For the text-containing cell, return its midpoint in (X, Y) coordinate format. 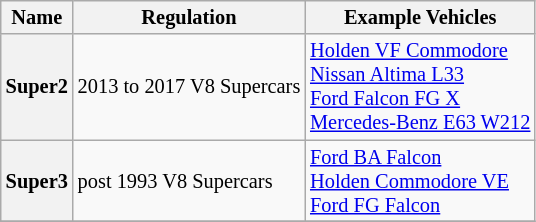
Super2 (37, 87)
Example Vehicles (420, 17)
Super3 (37, 181)
Regulation (189, 17)
Ford BA FalconHolden Commodore VEFord FG Falcon (420, 181)
Holden VF CommodoreNissan Altima L33Ford Falcon FG XMercedes-Benz E63 W212 (420, 87)
Name (37, 17)
2013 to 2017 V8 Supercars (189, 87)
post 1993 V8 Supercars (189, 181)
